Return (X, Y) of the center of cell containing provided text 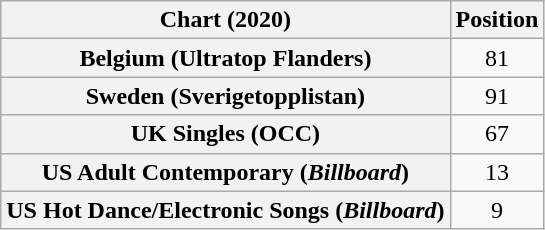
81 (497, 58)
13 (497, 172)
67 (497, 134)
UK Singles (OCC) (226, 134)
9 (497, 210)
Position (497, 20)
Sweden (Sverigetopplistan) (226, 96)
91 (497, 96)
Belgium (Ultratop Flanders) (226, 58)
US Hot Dance/Electronic Songs (Billboard) (226, 210)
Chart (2020) (226, 20)
US Adult Contemporary (Billboard) (226, 172)
